For the text-containing cell, return its midpoint in (x, y) coordinate format. 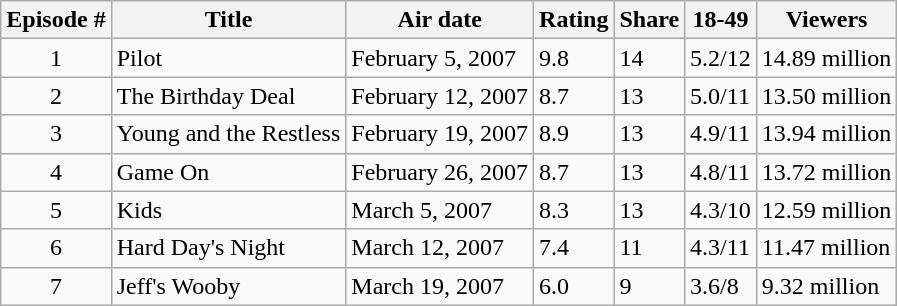
8.3 (574, 210)
Share (650, 20)
March 19, 2007 (440, 286)
February 12, 2007 (440, 96)
3.6/8 (721, 286)
12.59 million (826, 210)
February 19, 2007 (440, 134)
Rating (574, 20)
1 (56, 58)
Title (228, 20)
Kids (228, 210)
The Birthday Deal (228, 96)
Episode # (56, 20)
5.0/11 (721, 96)
Air date (440, 20)
February 26, 2007 (440, 172)
March 5, 2007 (440, 210)
6 (56, 248)
Viewers (826, 20)
March 12, 2007 (440, 248)
Pilot (228, 58)
4.9/11 (721, 134)
11.47 million (826, 248)
4 (56, 172)
9.32 million (826, 286)
8.9 (574, 134)
9.8 (574, 58)
5 (56, 210)
11 (650, 248)
13.72 million (826, 172)
3 (56, 134)
4.3/11 (721, 248)
4.8/11 (721, 172)
14.89 million (826, 58)
Game On (228, 172)
4.3/10 (721, 210)
13.50 million (826, 96)
6.0 (574, 286)
7 (56, 286)
14 (650, 58)
5.2/12 (721, 58)
Jeff's Wooby (228, 286)
7.4 (574, 248)
Young and the Restless (228, 134)
18-49 (721, 20)
February 5, 2007 (440, 58)
13.94 million (826, 134)
9 (650, 286)
Hard Day's Night (228, 248)
2 (56, 96)
